Locate the cell with the specified text and output its [X, Y] center coordinate. 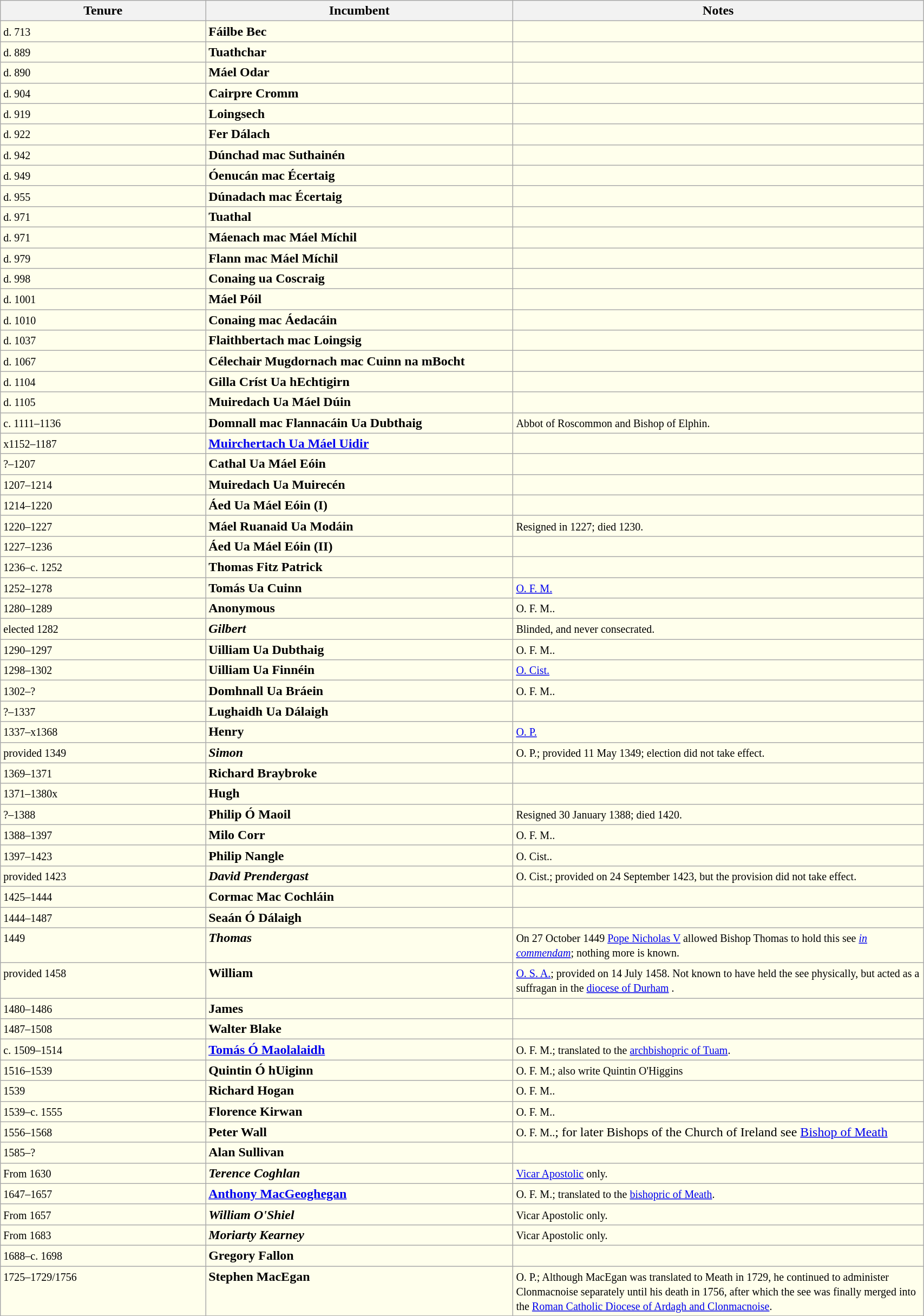
1290–1297 [103, 650]
Notes [718, 11]
provided 1423 [103, 876]
d. 942 [103, 155]
1214–1220 [103, 505]
1647–1657 [103, 1194]
1725–1729/1756 [103, 1291]
1397–1423 [103, 855]
David Prendergast [359, 876]
Gilbert [359, 629]
1449 [103, 945]
d. 1037 [103, 341]
Seaán Ó Dálaigh [359, 918]
Richard Braybroke [359, 773]
1487–1508 [103, 1029]
Tuathchar [359, 52]
Hugh [359, 794]
Uilliam Ua Finnéin [359, 670]
Muiredach Ua Muirecén [359, 485]
O. Cist. [718, 670]
d. 922 [103, 134]
On 27 October 1449 Pope Nicholas V allowed Bishop Thomas to hold this see in commendam; nothing more is known. [718, 945]
1539 [103, 1091]
O. F. M.; also write Quintin O'Higgins [718, 1070]
c. 1111–1136 [103, 423]
1252–1278 [103, 587]
O. F. M..; for later Bishops of the Church of Ireland see Bishop of Meath [718, 1132]
d. 919 [103, 114]
1298–1302 [103, 670]
O. F. M.; translated to the archbishopric of Tuam. [718, 1050]
O. S. A.; provided on 14 July 1458. Not known to have held the see physically, but acted as a suffragan in the diocese of Durham . [718, 981]
1280–1289 [103, 608]
O. Cist.. [718, 855]
Peter Wall [359, 1132]
1369–1371 [103, 773]
From 1683 [103, 1235]
d. 1010 [103, 320]
provided 1458 [103, 981]
d. 890 [103, 73]
Cairpre Cromm [359, 93]
James [359, 1009]
d. 1104 [103, 382]
Máel Odar [359, 73]
Fáilbe Bec [359, 31]
d. 1001 [103, 299]
1585–? [103, 1153]
Conaing mac Áedacáin [359, 320]
d. 904 [103, 93]
Domhnall Ua Bráein [359, 691]
O. Cist.; provided on 24 September 1423, but the provision did not take effect. [718, 876]
Abbot of Roscommon and Bishop of Elphin. [718, 423]
Célechair Mugdornach mac Cuinn na mBocht [359, 361]
Máel Póil [359, 299]
c. 1509–1514 [103, 1050]
1688–c. 1698 [103, 1255]
Tuathal [359, 217]
?–1388 [103, 814]
Philip Ó Maoil [359, 814]
x1152–1187 [103, 443]
Tomás Ua Cuinn [359, 587]
d. 1105 [103, 402]
O. P. [718, 732]
Óenucán mac Écertaig [359, 175]
d. 998 [103, 279]
d. 949 [103, 175]
1337–x1368 [103, 732]
O. F. M. [718, 587]
Stephen MacEgan [359, 1291]
Simon [359, 752]
Anthony MacGeoghegan [359, 1194]
1220–1227 [103, 526]
Gregory Fallon [359, 1255]
Dúnchad mac Suthainén [359, 155]
1480–1486 [103, 1009]
William O'Shiel [359, 1214]
Terence Coghlan [359, 1173]
1425–1444 [103, 896]
1227–1236 [103, 546]
Dúnadach mac Écertaig [359, 196]
Incumbent [359, 11]
d. 889 [103, 52]
William [359, 981]
Philip Nangle [359, 855]
d. 955 [103, 196]
Cormac Mac Cochláin [359, 896]
Resigned 30 January 1388; died 1420. [718, 814]
Domnall mac Flannacáin Ua Dubthaig [359, 423]
Fer Dálach [359, 134]
provided 1349 [103, 752]
O. P.; provided 11 May 1349; election did not take effect. [718, 752]
Tenure [103, 11]
1388–1397 [103, 835]
d. 713 [103, 31]
1236–c. 1252 [103, 567]
?–1337 [103, 711]
Florence Kirwan [359, 1111]
d. 979 [103, 258]
Muiredach Ua Máel Dúin [359, 402]
Anonymous [359, 608]
From 1657 [103, 1214]
Máel Ruanaid Ua Modáin [359, 526]
Henry [359, 732]
Gilla Críst Ua hEchtigirn [359, 382]
Milo Corr [359, 835]
Moriarty Kearney [359, 1235]
Richard Hogan [359, 1091]
Cathal Ua Máel Eóin [359, 464]
Walter Blake [359, 1029]
Tomás Ó Maolalaidh [359, 1050]
Muirchertach Ua Máel Uidir [359, 443]
1371–1380x [103, 794]
Quintin Ó hUiginn [359, 1070]
Alan Sullivan [359, 1153]
Blinded, and never consecrated. [718, 629]
1444–1487 [103, 918]
d. 1067 [103, 361]
Thomas [359, 945]
Flaithbertach mac Loingsig [359, 341]
Uilliam Ua Dubthaig [359, 650]
O. F. M.; translated to the bishopric of Meath. [718, 1194]
Loingsech [359, 114]
Lughaidh Ua Dálaigh [359, 711]
1556–1568 [103, 1132]
From 1630 [103, 1173]
Conaing ua Coscraig [359, 279]
?–1207 [103, 464]
Resigned in 1227; died 1230. [718, 526]
1302–? [103, 691]
Áed Ua Máel Eóin (II) [359, 546]
1539–c. 1555 [103, 1111]
1207–1214 [103, 485]
Áed Ua Máel Eóin (I) [359, 505]
1516–1539 [103, 1070]
Thomas Fitz Patrick [359, 567]
Flann mac Máel Míchil [359, 258]
elected 1282 [103, 629]
Máenach mac Máel Míchil [359, 237]
